From the cell containing the given text, extract its center point as (x, y) coordinate. 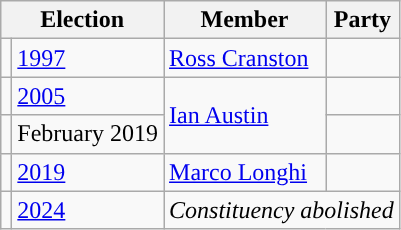
2024 (88, 210)
2005 (88, 96)
Party (363, 20)
Ian Austin (245, 115)
Election (82, 20)
Marco Longhi (245, 172)
Constituency abolished (282, 210)
2019 (88, 172)
February 2019 (88, 134)
Member (245, 20)
1997 (88, 58)
Ross Cranston (245, 58)
